Find where the given text appears and provide that cell's center as [X, Y] coordinate. 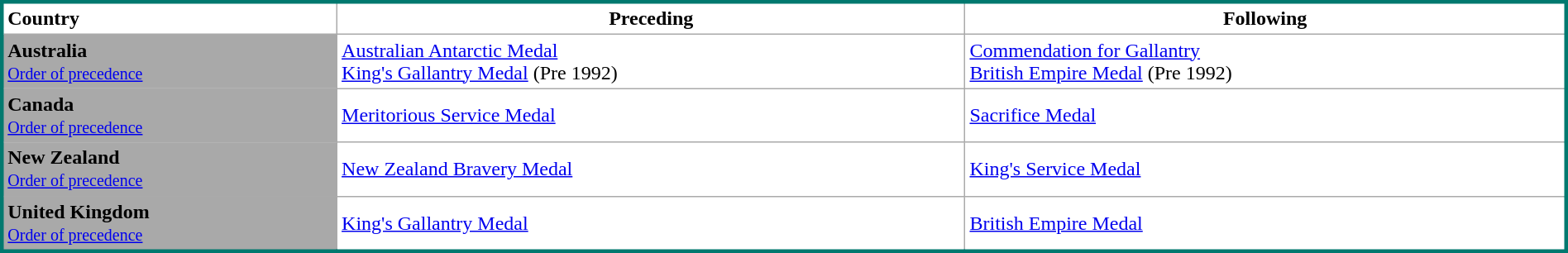
British Empire Medal [1265, 223]
New ZealandOrder of precedence [169, 169]
New Zealand Bravery Medal [652, 169]
King's Gallantry Medal [652, 223]
CanadaOrder of precedence [169, 116]
Meritorious Service Medal [652, 116]
AustraliaOrder of precedence [169, 61]
Country [169, 18]
Australian Antarctic MedalKing's Gallantry Medal (Pre 1992) [652, 61]
United KingdomOrder of precedence [169, 223]
Preceding [652, 18]
King's Service Medal [1265, 169]
Sacrifice Medal [1265, 116]
Commendation for GallantryBritish Empire Medal (Pre 1992) [1265, 61]
Following [1265, 18]
